Find where the given text appears and provide that cell's center as (x, y) coordinate. 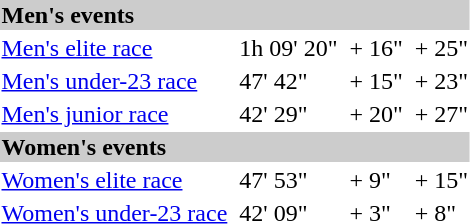
+ 23" (441, 81)
+ 25" (441, 48)
Women's events (235, 147)
Men's elite race (114, 48)
47' 53" (288, 180)
42' 29" (288, 114)
+ 9" (376, 180)
Men's under-23 race (114, 81)
+ 20" (376, 114)
47' 42" (288, 81)
Women's elite race (114, 180)
+ 16" (376, 48)
Men's events (235, 15)
Men's junior race (114, 114)
+ 27" (441, 114)
1h 09' 20" (288, 48)
